Search for the cell housing the specified text and yield its (X, Y) center coordinate. 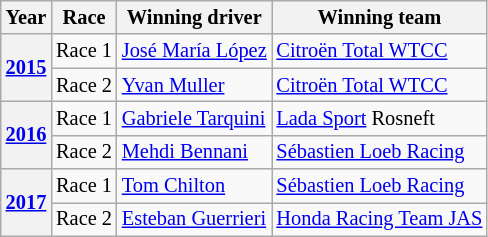
Yvan Muller (194, 85)
José María López (194, 51)
Year (26, 17)
Winning team (380, 17)
Race (84, 17)
Esteban Guerrieri (194, 219)
Mehdi Bennani (194, 152)
2017 (26, 202)
Lada Sport Rosneft (380, 118)
2016 (26, 134)
2015 (26, 68)
Winning driver (194, 17)
Tom Chilton (194, 186)
Gabriele Tarquini (194, 118)
Honda Racing Team JAS (380, 219)
